Return the (X, Y) coordinate for the center point of the cell that contains the specified text.  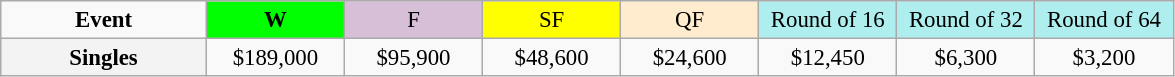
$24,600 (690, 58)
Round of 16 (828, 20)
QF (690, 20)
$48,600 (552, 58)
Singles (104, 58)
Round of 64 (1104, 20)
Round of 32 (966, 20)
Event (104, 20)
$189,000 (275, 58)
$6,300 (966, 58)
W (275, 20)
$3,200 (1104, 58)
F (413, 20)
$12,450 (828, 58)
SF (552, 20)
$95,900 (413, 58)
